Extract the [X, Y] coordinate from the center of the cell holding the provided text.  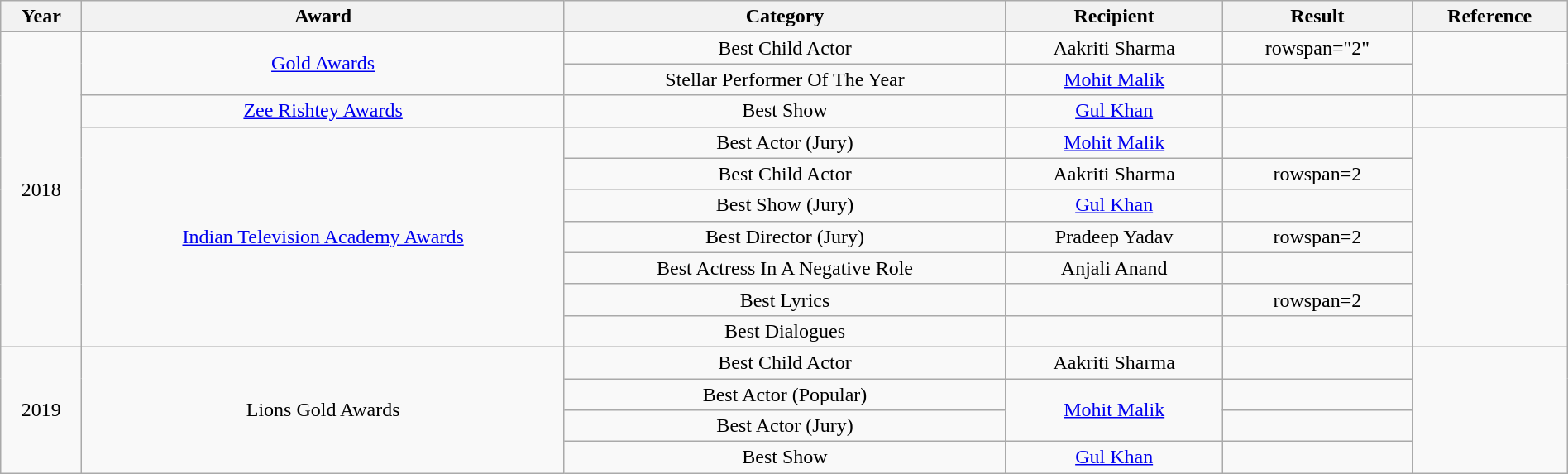
Indian Television Academy Awards [323, 237]
Reference [1489, 17]
Gold Awards [323, 64]
Best Lyrics [784, 299]
Result [1317, 17]
Year [41, 17]
Anjali Anand [1115, 268]
Award [323, 17]
Best Show (Jury) [784, 205]
Stellar Performer Of The Year [784, 79]
Best Dialogues [784, 331]
rowspan="2" [1317, 48]
Best Actress In A Negative Role [784, 268]
Zee Rishtey Awards [323, 111]
Pradeep Yadav [1115, 237]
Recipient [1115, 17]
Category [784, 17]
Best Actor (Popular) [784, 395]
2018 [41, 190]
Best Director (Jury) [784, 237]
Lions Gold Awards [323, 409]
2019 [41, 409]
